Return (x, y) of the center of cell containing provided text 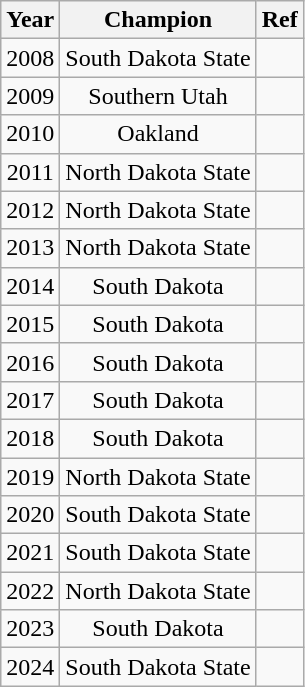
2024 (30, 667)
Year (30, 20)
2015 (30, 324)
2022 (30, 591)
2017 (30, 400)
2011 (30, 172)
Champion (158, 20)
2023 (30, 629)
2010 (30, 134)
2013 (30, 248)
2009 (30, 96)
Oakland (158, 134)
2019 (30, 477)
2014 (30, 286)
Southern Utah (158, 96)
Ref (280, 20)
2018 (30, 438)
2016 (30, 362)
2021 (30, 553)
2012 (30, 210)
2020 (30, 515)
2008 (30, 58)
